For the text-containing cell, return its midpoint in (X, Y) coordinate format. 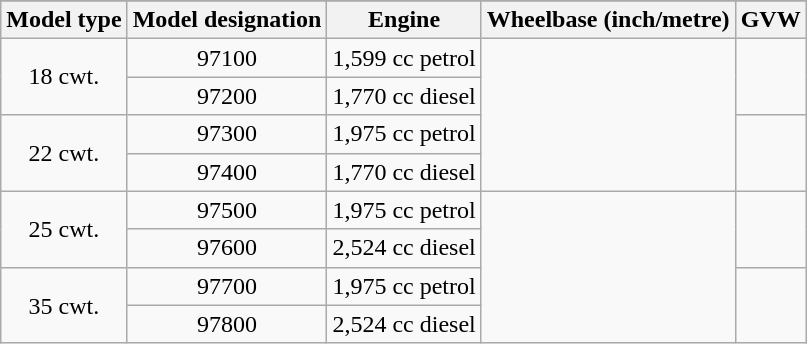
Engine (404, 20)
35 cwt. (64, 305)
GVW (770, 20)
1,599 cc petrol (404, 58)
97200 (227, 96)
97800 (227, 324)
22 cwt. (64, 153)
Model type (64, 20)
97700 (227, 286)
97400 (227, 172)
Wheelbase (inch/metre) (608, 20)
18 cwt. (64, 77)
25 cwt. (64, 229)
Model designation (227, 20)
97500 (227, 210)
97100 (227, 58)
97300 (227, 134)
97600 (227, 248)
